Pinpoint the cell where the given text exists, returning its (X, Y) midpoint coordinate. 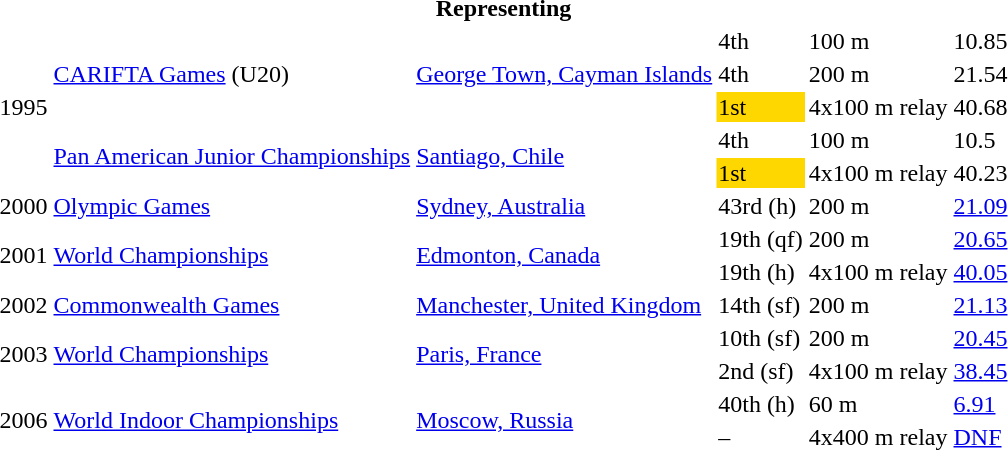
14th (sf) (761, 305)
10th (sf) (761, 338)
Pan American Junior Championships (232, 156)
Sydney, Australia (564, 206)
Paris, France (564, 354)
Manchester, United Kingdom (564, 305)
60 m (878, 404)
Commonwealth Games (232, 305)
Santiago, Chile (564, 156)
43rd (h) (761, 206)
CARIFTA Games (U20) (232, 74)
19th (h) (761, 272)
Edmonton, Canada (564, 256)
40th (h) (761, 404)
Olympic Games (232, 206)
2nd (sf) (761, 371)
George Town, Cayman Islands (564, 74)
19th (qf) (761, 239)
